Identify which cell holds the provided text, then report its (X, Y) central coordinate. 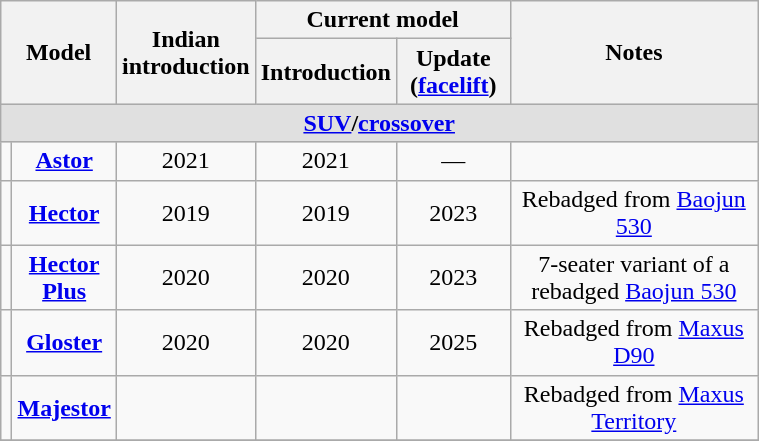
Rebadged from Baojun 530 (634, 212)
Hector Plus (64, 278)
Astor (64, 161)
Gloster (64, 342)
Rebadged from Maxus Territory (634, 408)
— (453, 161)
7-seater variant of a rebadged Baojun 530 (634, 278)
Update (facelift) (453, 72)
Indian introduction (186, 52)
Rebadged from Maxus D90 (634, 342)
SUV/crossover (380, 123)
Model (59, 52)
Notes (634, 52)
2025 (453, 342)
Majestor (64, 408)
Introduction (326, 72)
Current model (382, 20)
Hector (64, 212)
